Return [x, y] of the center of cell containing provided text 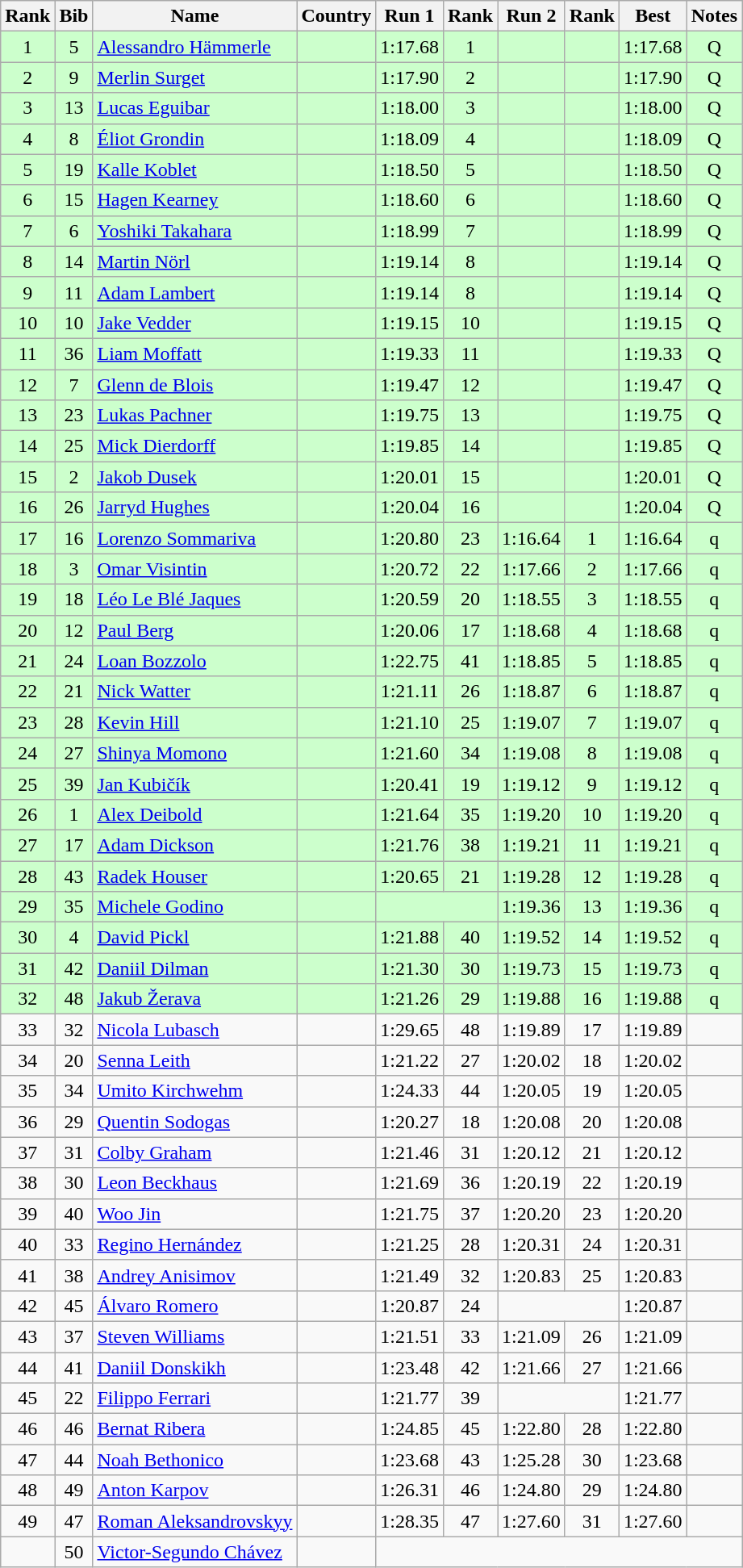
Radek Houser [195, 876]
Country [336, 16]
1:20.27 [410, 1122]
Adam Lambert [195, 292]
Jan Kubičík [195, 784]
50 [74, 1552]
1:20.06 [410, 630]
Martin Nörl [195, 261]
Kalle Koblet [195, 169]
Alex Deibold [195, 814]
Lucas Eguibar [195, 108]
Mick Dierdorff [195, 446]
Leon Beckhaus [195, 1183]
Paul Berg [195, 630]
Hagen Kearney [195, 200]
Éliot Grondin [195, 139]
Merlin Surget [195, 77]
1:26.31 [410, 1491]
Michele Godino [195, 907]
Woo Jin [195, 1214]
Jake Vedder [195, 323]
1:24.85 [410, 1429]
1:21.64 [410, 814]
1:21.49 [410, 1275]
Run 2 [532, 16]
Nick Watter [195, 692]
1:22.75 [410, 661]
Daniil Dilman [195, 968]
Lukas Pachner [195, 416]
Lorenzo Sommariva [195, 538]
Bib [74, 16]
Colby Graham [195, 1152]
1:21.22 [410, 1060]
1:21.30 [410, 968]
1:21.69 [410, 1183]
Jarryd Hughes [195, 508]
1:21.46 [410, 1152]
Adam Dickson [195, 845]
1:21.11 [410, 692]
Álvaro Romero [195, 1306]
Anton Karpov [195, 1491]
Roman Aleksandrovskyy [195, 1521]
1:28.35 [410, 1521]
Senna Leith [195, 1060]
Best [653, 16]
1:20.65 [410, 876]
1:25.28 [532, 1460]
Kevin Hill [195, 722]
Glenn de Blois [195, 385]
Victor-Segundo Chávez [195, 1552]
Name [195, 16]
Léo Le Blé Jaques [195, 600]
Umito Kirchwehm [195, 1091]
Omar Visintin [195, 569]
Jakub Žerava [195, 999]
1:21.25 [410, 1244]
1:20.80 [410, 538]
Liam Moffatt [195, 353]
Noah Bethonico [195, 1460]
Shinya Momono [195, 753]
1:29.65 [410, 1030]
1:21.60 [410, 753]
Filippo Ferrari [195, 1399]
1:20.72 [410, 569]
Steven Williams [195, 1336]
Quentin Sodogas [195, 1122]
Bernat Ribera [195, 1429]
1:24.33 [410, 1091]
1:21.88 [410, 938]
Run 1 [410, 16]
Jakob Dusek [195, 477]
Daniil Donskikh [195, 1368]
Notes [714, 16]
Yoshiki Takahara [195, 231]
1:21.10 [410, 722]
1:21.75 [410, 1214]
1:21.26 [410, 999]
1:20.59 [410, 600]
Nicola Lubasch [195, 1030]
1:23.48 [410, 1368]
1:20.41 [410, 784]
Andrey Anisimov [195, 1275]
Alessandro Hämmerle [195, 47]
1:21.51 [410, 1336]
Regino Hernández [195, 1244]
1:21.76 [410, 845]
David Pickl [195, 938]
Loan Bozzolo [195, 661]
